Provide the [x, y] coordinate of the cell's center where the given text is located.  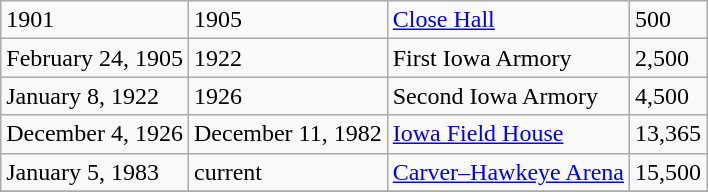
Second Iowa Armory [508, 96]
1926 [288, 96]
December 11, 1982 [288, 134]
Iowa Field House [508, 134]
current [288, 172]
February 24, 1905 [95, 58]
13,365 [668, 134]
500 [668, 20]
Close Hall [508, 20]
January 5, 1983 [95, 172]
2,500 [668, 58]
4,500 [668, 96]
15,500 [668, 172]
December 4, 1926 [95, 134]
1905 [288, 20]
Carver–Hawkeye Arena [508, 172]
1922 [288, 58]
January 8, 1922 [95, 96]
First Iowa Armory [508, 58]
1901 [95, 20]
